Provide the (x, y) coordinate of the cell's center where the given text is located.  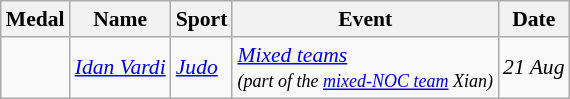
21 Aug (534, 68)
Sport (202, 19)
Medal (36, 19)
Mixed teams(part of the mixed-NOC team Xian) (365, 68)
Judo (202, 68)
Date (534, 19)
Name (120, 19)
Idan Vardi (120, 68)
Event (365, 19)
